Extract the (x, y) coordinate from the center of the cell holding the provided text.  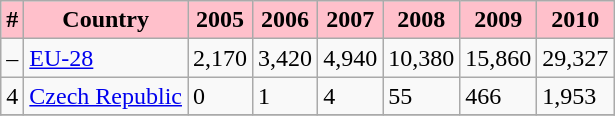
2007 (350, 20)
1,953 (576, 96)
Country (106, 20)
2006 (286, 20)
4,940 (350, 58)
2,170 (220, 58)
55 (422, 96)
29,327 (576, 58)
15,860 (498, 58)
# (12, 20)
EU-28 (106, 58)
2010 (576, 20)
– (12, 58)
3,420 (286, 58)
0 (220, 96)
2005 (220, 20)
2008 (422, 20)
1 (286, 96)
Czech Republic (106, 96)
466 (498, 96)
10,380 (422, 58)
2009 (498, 20)
